Pinpoint the cell where the given text exists, returning its (X, Y) midpoint coordinate. 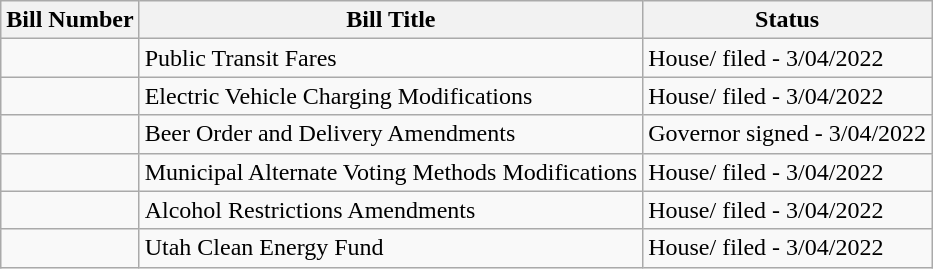
Electric Vehicle Charging Modifications (390, 96)
Beer Order and Delivery Amendments (390, 134)
Public Transit Fares (390, 58)
Utah Clean Energy Fund (390, 248)
Bill Title (390, 20)
Governor signed - 3/04/2022 (788, 134)
Bill Number (70, 20)
Status (788, 20)
Alcohol Restrictions Amendments (390, 210)
Municipal Alternate Voting Methods Modifications (390, 172)
